Determine the [X, Y] coordinate at the center of the cell enclosing the given text.  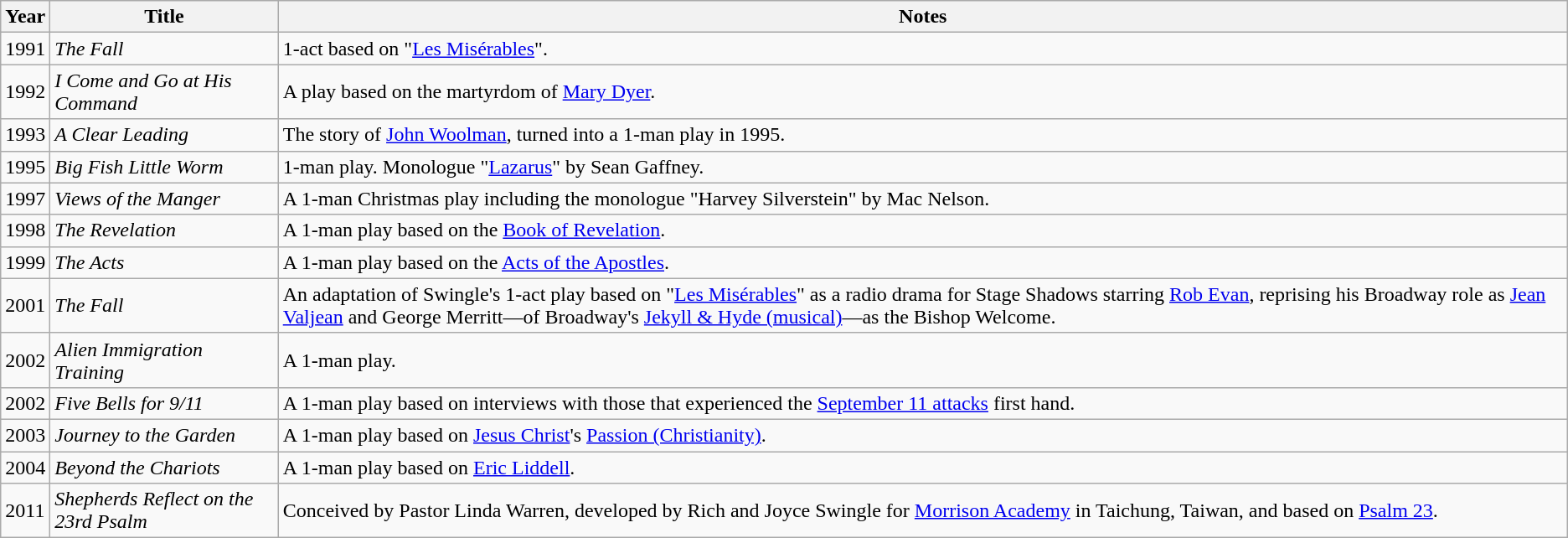
Conceived by Pastor Linda Warren, developed by Rich and Joyce Swingle for Morrison Academy in Taichung, Taiwan, and based on Psalm 23. [923, 511]
A 1-man Christmas play including the monologue "Harvey Silverstein" by Mac Nelson. [923, 199]
1991 [25, 49]
A 1-man play based on the Acts of the Apostles. [923, 262]
The story of John Woolman, turned into a 1-man play in 1995. [923, 135]
Alien Immigration Training [164, 360]
1999 [25, 262]
Journey to the Garden [164, 435]
A Clear Leading [164, 135]
A 1-man play based on Eric Liddell. [923, 467]
1998 [25, 230]
2004 [25, 467]
1-act based on "Les Misérables". [923, 49]
1993 [25, 135]
1-man play. Monologue "Lazarus" by Sean Gaffney. [923, 167]
Big Fish Little Worm [164, 167]
The Acts [164, 262]
A play based on the martyrdom of Mary Dyer. [923, 92]
2003 [25, 435]
Beyond the Chariots [164, 467]
1997 [25, 199]
A 1-man play based on the Book of Revelation. [923, 230]
A 1-man play based on Jesus Christ's Passion (Christianity). [923, 435]
Views of the Manger [164, 199]
Title [164, 17]
1995 [25, 167]
A 1-man play. [923, 360]
The Revelation [164, 230]
2001 [25, 305]
Shepherds Reflect on the 23rd Psalm [164, 511]
Five Bells for 9/11 [164, 403]
1992 [25, 92]
Notes [923, 17]
2011 [25, 511]
I Come and Go at His Command [164, 92]
Year [25, 17]
A 1-man play based on interviews with those that experienced the September 11 attacks first hand. [923, 403]
